Return (X, Y) of the center of cell containing provided text 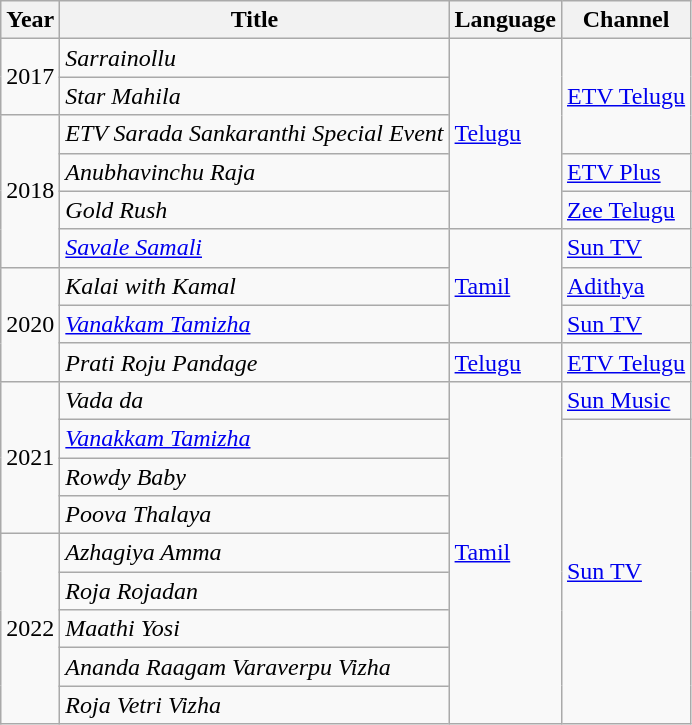
Title (254, 20)
2020 (30, 324)
Zee Telugu (626, 210)
Kalai with Kamal (254, 286)
2017 (30, 77)
Sun Music (626, 400)
Vada da (254, 400)
ETV Sarada Sankaranthi Special Event (254, 134)
Savale Samali (254, 248)
Anubhavinchu Raja (254, 172)
Azhagiya Amma (254, 553)
Star Mahila (254, 96)
2018 (30, 191)
Channel (626, 20)
Ananda Raagam Varaverpu Vizha (254, 667)
Year (30, 20)
Rowdy Baby (254, 477)
Gold Rush (254, 210)
Language (505, 20)
2021 (30, 457)
2022 (30, 629)
ETV Plus (626, 172)
Poova Thalaya (254, 515)
Prati Roju Pandage (254, 362)
Adithya (626, 286)
Roja Rojadan (254, 591)
Roja Vetri Vizha (254, 705)
Sarrainollu (254, 58)
Maathi Yosi (254, 629)
